Search for the cell housing the specified text and yield its (X, Y) center coordinate. 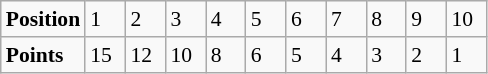
7 (346, 19)
9 (426, 19)
15 (105, 55)
12 (145, 55)
Points (43, 55)
Position (43, 19)
